Return the [X, Y] coordinate for the center point of the cell that contains the specified text.  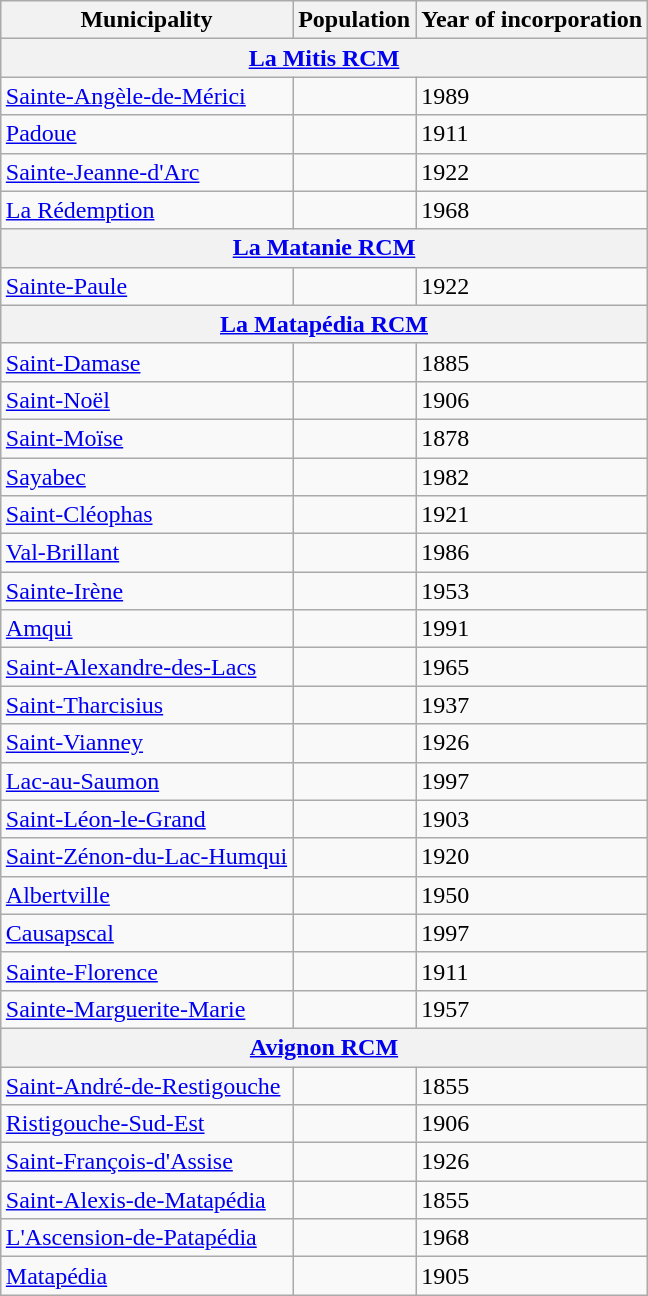
Sainte-Marguerite-Marie [146, 1009]
1903 [532, 819]
Population [354, 20]
Ristigouche-Sud-Est [146, 1124]
1965 [532, 667]
1878 [532, 438]
1953 [532, 591]
Saint-Moïse [146, 438]
Sainte-Irène [146, 591]
Avignon RCM [324, 1047]
Amqui [146, 629]
Val-Brillant [146, 553]
Sainte-Angèle-de-Mérici [146, 96]
1921 [532, 515]
Matapédia [146, 1276]
Saint-Damase [146, 362]
Saint-André-de-Restigouche [146, 1085]
La Rédemption [146, 210]
1989 [532, 96]
1885 [532, 362]
1982 [532, 477]
1937 [532, 705]
1986 [532, 553]
Sainte-Paule [146, 286]
Sainte-Florence [146, 971]
Padoue [146, 134]
Sayabec [146, 477]
1957 [532, 1009]
La Matanie RCM [324, 248]
Saint-Zénon-du-Lac-Humqui [146, 857]
La Matapédia RCM [324, 324]
Municipality [146, 20]
La Mitis RCM [324, 58]
1991 [532, 629]
Albertville [146, 895]
Saint-Noël [146, 400]
1905 [532, 1276]
Saint-Vianney [146, 743]
Lac-au-Saumon [146, 781]
L'Ascension-de-Patapédia [146, 1238]
1950 [532, 895]
Saint-Alexandre-des-Lacs [146, 667]
Saint-Léon-le-Grand [146, 819]
Sainte-Jeanne-d'Arc [146, 172]
Saint-Alexis-de-Matapédia [146, 1200]
Year of incorporation [532, 20]
Saint-Cléophas [146, 515]
Causapscal [146, 933]
Saint-Tharcisius [146, 705]
1920 [532, 857]
Saint-François-d'Assise [146, 1162]
